Determine the (X, Y) coordinate at the center of the cell enclosing the given text.  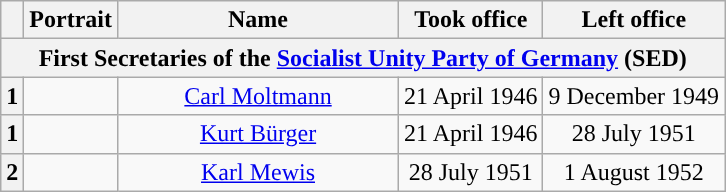
Carl Moltmann (258, 96)
Karl Mewis (258, 172)
Name (258, 20)
Took office (471, 20)
Kurt Bürger (258, 134)
2 (12, 172)
1 August 1952 (634, 172)
Left office (634, 20)
Portrait (71, 20)
First Secretaries of the Socialist Unity Party of Germany (SED) (363, 58)
9 December 1949 (634, 96)
